Pinpoint the cell where the given text exists, returning its (x, y) midpoint coordinate. 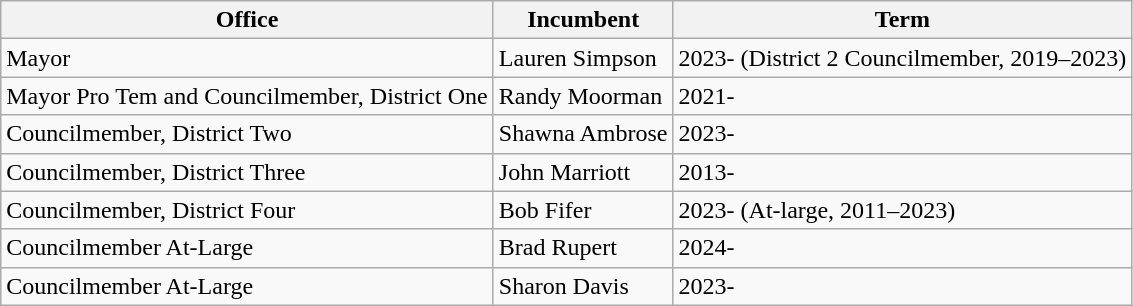
2013- (902, 172)
Councilmember, District Two (248, 134)
Bob Fifer (583, 210)
Councilmember, District Three (248, 172)
Shawna Ambrose (583, 134)
Brad Rupert (583, 248)
Sharon Davis (583, 286)
Office (248, 20)
John Marriott (583, 172)
2021- (902, 96)
Mayor Pro Tem and Councilmember, District One (248, 96)
Term (902, 20)
Incumbent (583, 20)
Randy Moorman (583, 96)
Councilmember, District Four (248, 210)
2024- (902, 248)
2023- (District 2 Councilmember, 2019–2023) (902, 58)
Mayor (248, 58)
Lauren Simpson (583, 58)
2023- (At-large, 2011–2023) (902, 210)
